Locate the cell with the specified text and output its (X, Y) center coordinate. 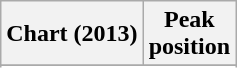
Chart (2013) (72, 34)
Peakposition (189, 34)
